Capture the cell that displays the provided text and extract its (X, Y) central coordinate. 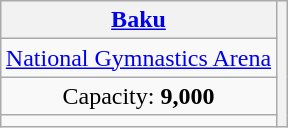
Baku (138, 20)
Capacity: 9,000 (138, 96)
National Gymnastics Arena (138, 58)
